Return (x, y) of the center of cell containing provided text 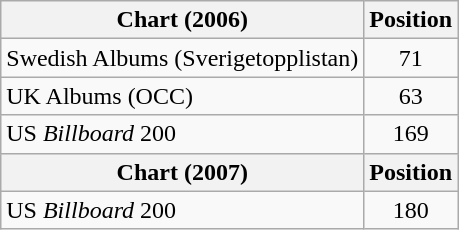
Chart (2006) (182, 20)
Swedish Albums (Sverigetopplistan) (182, 58)
71 (411, 58)
Chart (2007) (182, 172)
UK Albums (OCC) (182, 96)
169 (411, 134)
180 (411, 210)
63 (411, 96)
